Scan for the cell matching the given text and deliver its [x, y] coordinate at center. 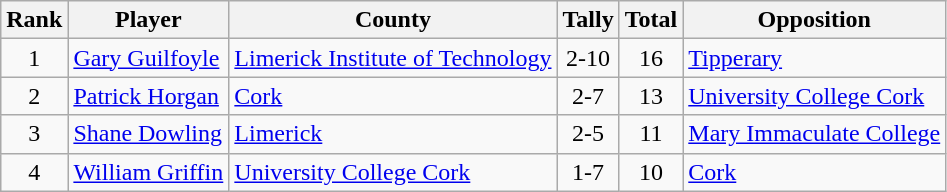
3 [34, 134]
Gary Guilfoyle [148, 58]
Tipperary [814, 58]
16 [651, 58]
2 [34, 96]
Limerick Institute of Technology [393, 58]
1-7 [588, 172]
Total [651, 20]
Limerick [393, 134]
Tally [588, 20]
4 [34, 172]
13 [651, 96]
11 [651, 134]
Opposition [814, 20]
William Griffin [148, 172]
Mary Immaculate College [814, 134]
Player [148, 20]
2-7 [588, 96]
1 [34, 58]
10 [651, 172]
Rank [34, 20]
County [393, 20]
2-10 [588, 58]
Patrick Horgan [148, 96]
2-5 [588, 134]
Shane Dowling [148, 134]
